Search for the cell housing the specified text and yield its [X, Y] center coordinate. 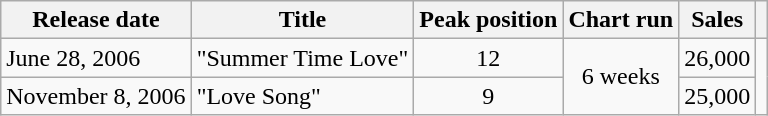
9 [488, 96]
Peak position [488, 20]
6 weeks [621, 77]
26,000 [718, 58]
Title [302, 20]
Sales [718, 20]
Chart run [621, 20]
June 28, 2006 [96, 58]
"Summer Time Love" [302, 58]
12 [488, 58]
25,000 [718, 96]
Release date [96, 20]
"Love Song" [302, 96]
November 8, 2006 [96, 96]
